Provide the [X, Y] coordinate of the cell's center where the given text is located.  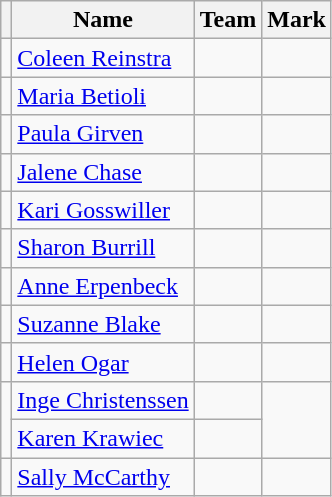
Inge Christenssen [103, 400]
Anne Erpenbeck [103, 286]
Karen Krawiec [103, 438]
Kari Gosswiller [103, 210]
Sally McCarthy [103, 477]
Sharon Burrill [103, 248]
Name [103, 20]
Maria Betioli [103, 96]
Team [228, 20]
Suzanne Blake [103, 324]
Paula Girven [103, 134]
Jalene Chase [103, 172]
Helen Ogar [103, 362]
Coleen Reinstra [103, 58]
Mark [297, 20]
